From the cell containing the given text, extract its center point as [x, y] coordinate. 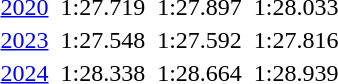
1:27.592 [200, 40]
1:27.548 [103, 40]
